For the text-containing cell, return its midpoint in (X, Y) coordinate format. 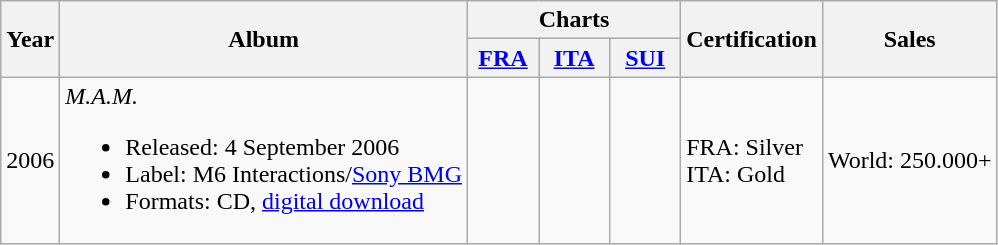
Year (30, 39)
M.A.M.Released: 4 September 2006Label: M6 Interactions/Sony BMGFormats: CD, digital download (264, 160)
ITA (574, 58)
Sales (910, 39)
Album (264, 39)
SUI (646, 58)
Charts (574, 20)
FRA (504, 58)
Certification (752, 39)
2006 (30, 160)
FRA: Silver ITA: Gold (752, 160)
World: 250.000+ (910, 160)
